Pinpoint the cell where the given text exists, returning its (x, y) midpoint coordinate. 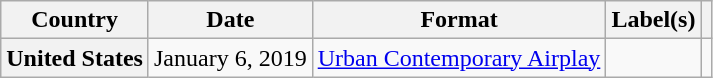
United States (75, 58)
Date (230, 20)
Urban Contemporary Airplay (459, 58)
January 6, 2019 (230, 58)
Format (459, 20)
Label(s) (654, 20)
Country (75, 20)
